Scan for the cell matching the given text and deliver its [x, y] coordinate at center. 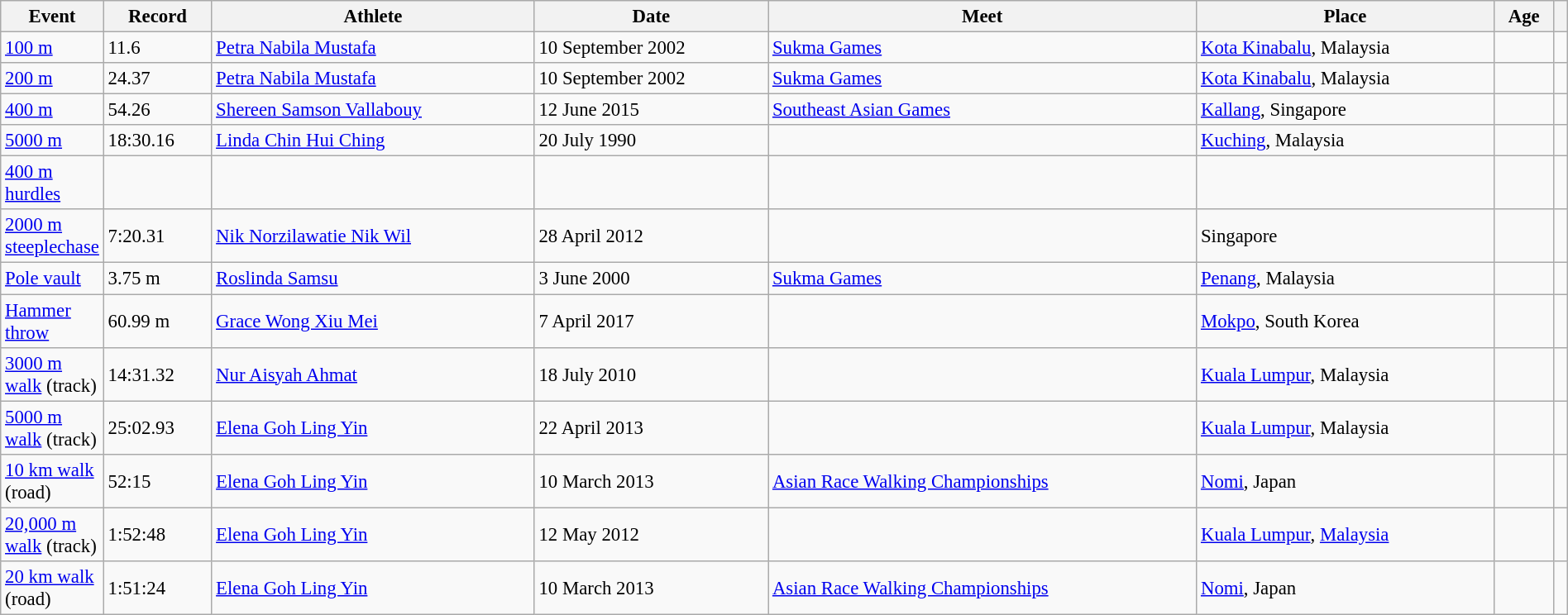
24.37 [157, 79]
Penang, Malaysia [1346, 279]
Nik Norzilawatie Nik Wil [373, 236]
7:20.31 [157, 236]
18 July 2010 [651, 374]
1:51:24 [157, 589]
Kuching, Malaysia [1346, 141]
Meet [982, 17]
400 m hurdles [52, 184]
3 June 2000 [651, 279]
20 July 1990 [651, 141]
18:30.16 [157, 141]
Kallang, Singapore [1346, 110]
Event [52, 17]
100 m [52, 48]
10 km walk (road) [52, 481]
1:52:48 [157, 534]
Linda Chin Hui Ching [373, 141]
Place [1346, 17]
Nur Aisyah Ahmat [373, 374]
Singapore [1346, 236]
60.99 m [157, 321]
Shereen Samson Vallabouy [373, 110]
400 m [52, 110]
12 June 2015 [651, 110]
200 m [52, 79]
5000 m [52, 141]
Athlete [373, 17]
Hammer throw [52, 321]
Age [1523, 17]
Pole vault [52, 279]
52:15 [157, 481]
14:31.32 [157, 374]
54.26 [157, 110]
20 km walk (road) [52, 589]
2000 m steeplechase [52, 236]
25:02.93 [157, 428]
Grace Wong Xiu Mei [373, 321]
28 April 2012 [651, 236]
Mokpo, South Korea [1346, 321]
3000 m walk (track) [52, 374]
3.75 m [157, 279]
Date [651, 17]
Roslinda Samsu [373, 279]
22 April 2013 [651, 428]
12 May 2012 [651, 534]
20,000 m walk (track) [52, 534]
Record [157, 17]
7 April 2017 [651, 321]
11.6 [157, 48]
5000 m walk (track) [52, 428]
Southeast Asian Games [982, 110]
